Output the (X, Y) coordinate of the center of the cell containing the given text.  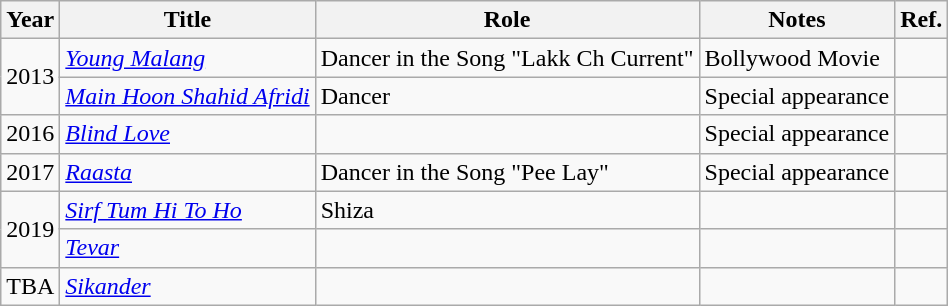
2017 (30, 172)
Shiza (507, 210)
Raasta (188, 172)
Role (507, 20)
Blind Love (188, 134)
Ref. (922, 20)
Dancer in the Song "Lakk Ch Current" (507, 58)
Sirf Tum Hi To Ho (188, 210)
Dancer in the Song "Pee Lay" (507, 172)
Sikander (188, 286)
2013 (30, 77)
Year (30, 20)
TBA (30, 286)
Bollywood Movie (797, 58)
Dancer (507, 96)
Main Hoon Shahid Afridi (188, 96)
2019 (30, 229)
Title (188, 20)
Notes (797, 20)
Tevar (188, 248)
Young Malang (188, 58)
2016 (30, 134)
